From the cell containing the given text, extract its center point as [x, y] coordinate. 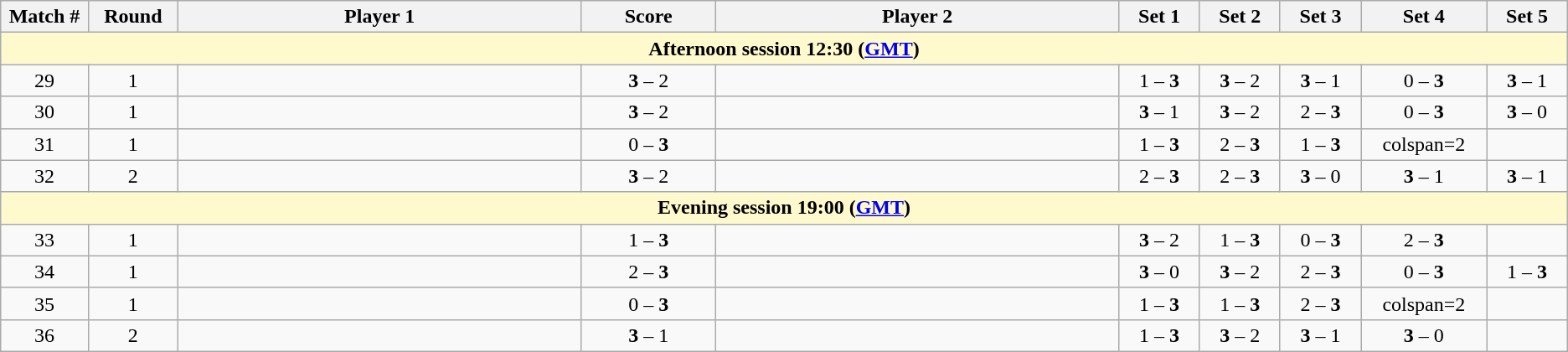
31 [45, 144]
29 [45, 80]
36 [45, 335]
Match # [45, 17]
Player 2 [916, 17]
Set 2 [1240, 17]
Set 5 [1527, 17]
Player 1 [379, 17]
Round [132, 17]
35 [45, 303]
34 [45, 272]
30 [45, 112]
Set 1 [1159, 17]
Evening session 19:00 (GMT) [784, 208]
Score [648, 17]
Set 3 [1320, 17]
33 [45, 240]
32 [45, 176]
Afternoon session 12:30 (GMT) [784, 49]
Set 4 [1424, 17]
